From the cell containing the given text, extract its center point as [x, y] coordinate. 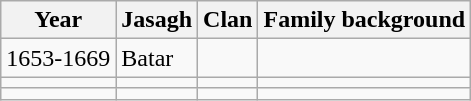
Family background [364, 20]
Clan [228, 20]
1653-1669 [58, 58]
Batar [157, 58]
Jasagh [157, 20]
Year [58, 20]
